Detect which cell encompasses the target text, then output its (x, y) center coordinate. 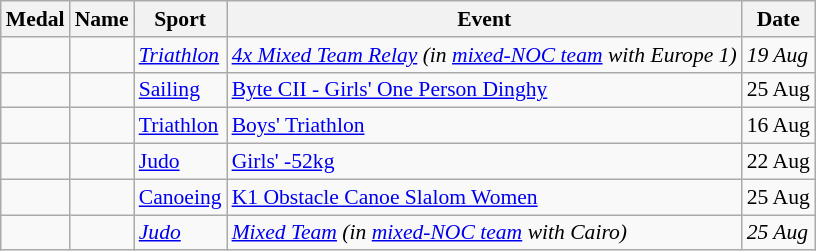
16 Aug (778, 126)
Sailing (180, 90)
Canoeing (180, 197)
Girls' -52kg (484, 162)
Sport (180, 19)
Byte CII - Girls' One Person Dinghy (484, 90)
4x Mixed Team Relay (in mixed-NOC team with Europe 1) (484, 55)
Boys' Triathlon (484, 126)
Name (102, 19)
Mixed Team (in mixed-NOC team with Cairo) (484, 233)
22 Aug (778, 162)
Date (778, 19)
K1 Obstacle Canoe Slalom Women (484, 197)
Event (484, 19)
Medal (36, 19)
19 Aug (778, 55)
